Determine the [X, Y] coordinate at the center of the cell enclosing the given text.  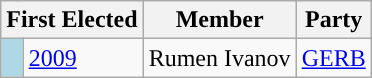
Rumen Ivanov [220, 58]
Party [334, 20]
2009 [83, 58]
GERB [334, 58]
First Elected [72, 20]
Member [220, 20]
